Locate the cell with the specified text and output its (x, y) center coordinate. 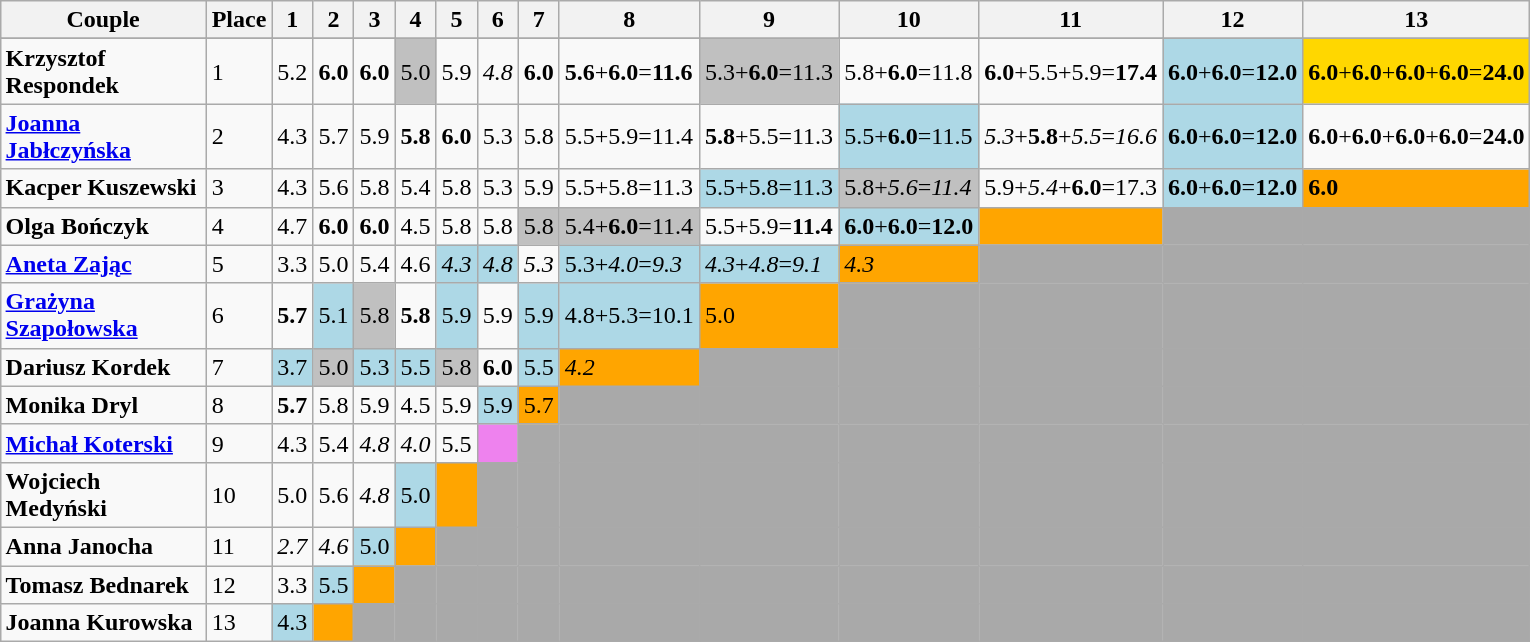
6.0+5.5+5.9=17.4 (1071, 72)
Wojciech Medyński (103, 494)
Anna Janocha (103, 546)
Place (239, 20)
5.1 (334, 316)
Joanna Jabłczyńska (103, 136)
Joanna Kurowska (103, 623)
5.3+6.0=11.3 (768, 72)
5.8+6.0=11.8 (909, 72)
Monika Dryl (103, 405)
Tomasz Bednarek (103, 585)
4.8+5.3=10.1 (629, 316)
3.7 (292, 367)
4.2 (629, 367)
4.0 (416, 443)
4.3+4.8=9.1 (768, 264)
Michał Koterski (103, 443)
5.3+5.8+5.5=16.6 (1071, 136)
2.7 (292, 546)
Aneta Zając (103, 264)
5.9+5.4+6.0=17.3 (1071, 188)
5.5+6.0=11.5 (909, 136)
Krzysztof Respondek (103, 72)
5.8+5.6=11.4 (909, 188)
Kacper Kuszewski (103, 188)
Dariusz Kordek (103, 367)
Couple (103, 20)
5.2 (292, 72)
5.4+6.0=11.4 (629, 226)
Olga Bończyk (103, 226)
Grażyna Szapołowska (103, 316)
5.6+6.0=11.6 (629, 72)
5.3+4.0=9.3 (629, 264)
5.8+5.5=11.3 (768, 136)
4.7 (292, 226)
